Find where the given text appears and provide that cell's center as (x, y) coordinate. 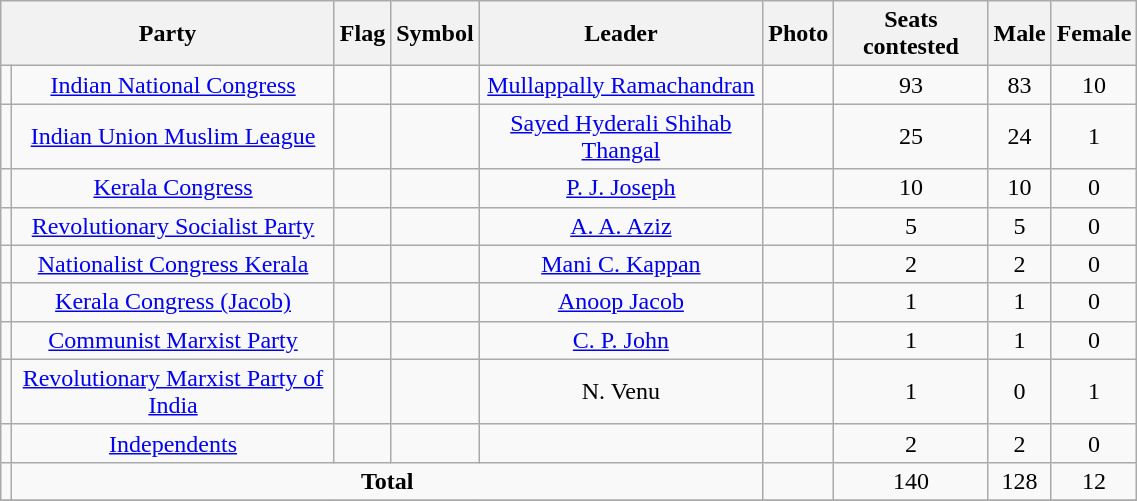
Mani C. Kappan (621, 264)
Anoop Jacob (621, 302)
Revolutionary Marxist Party of India (173, 392)
83 (1020, 85)
Party (168, 34)
Leader (621, 34)
Sayed Hyderali Shihab Thangal (621, 136)
Male (1020, 34)
Flag (362, 34)
Kerala Congress (Jacob) (173, 302)
Female (1094, 34)
C. P. John (621, 340)
P. J. Joseph (621, 188)
Independents (173, 443)
Seats contested (911, 34)
Symbol (435, 34)
Total (388, 481)
128 (1020, 481)
93 (911, 85)
Photo (798, 34)
Indian Union Muslim League (173, 136)
Indian National Congress (173, 85)
140 (911, 481)
Communist Marxist Party (173, 340)
Nationalist Congress Kerala (173, 264)
Mullappally Ramachandran (621, 85)
A. A. Aziz (621, 226)
N. Venu (621, 392)
12 (1094, 481)
Revolutionary Socialist Party (173, 226)
Kerala Congress (173, 188)
24 (1020, 136)
25 (911, 136)
